Determine the [x, y] coordinate at the center of the cell enclosing the given text.  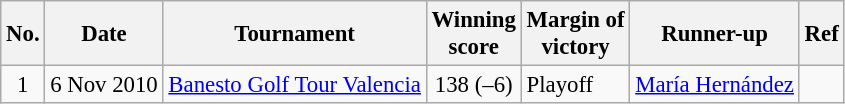
Ref [822, 34]
Banesto Golf Tour Valencia [294, 85]
Margin ofvictory [576, 34]
Tournament [294, 34]
1 [23, 85]
138 (–6) [474, 85]
6 Nov 2010 [104, 85]
Runner-up [714, 34]
Playoff [576, 85]
María Hernández [714, 85]
Date [104, 34]
Winningscore [474, 34]
No. [23, 34]
